Find where the given text appears and provide that cell's center as (X, Y) coordinate. 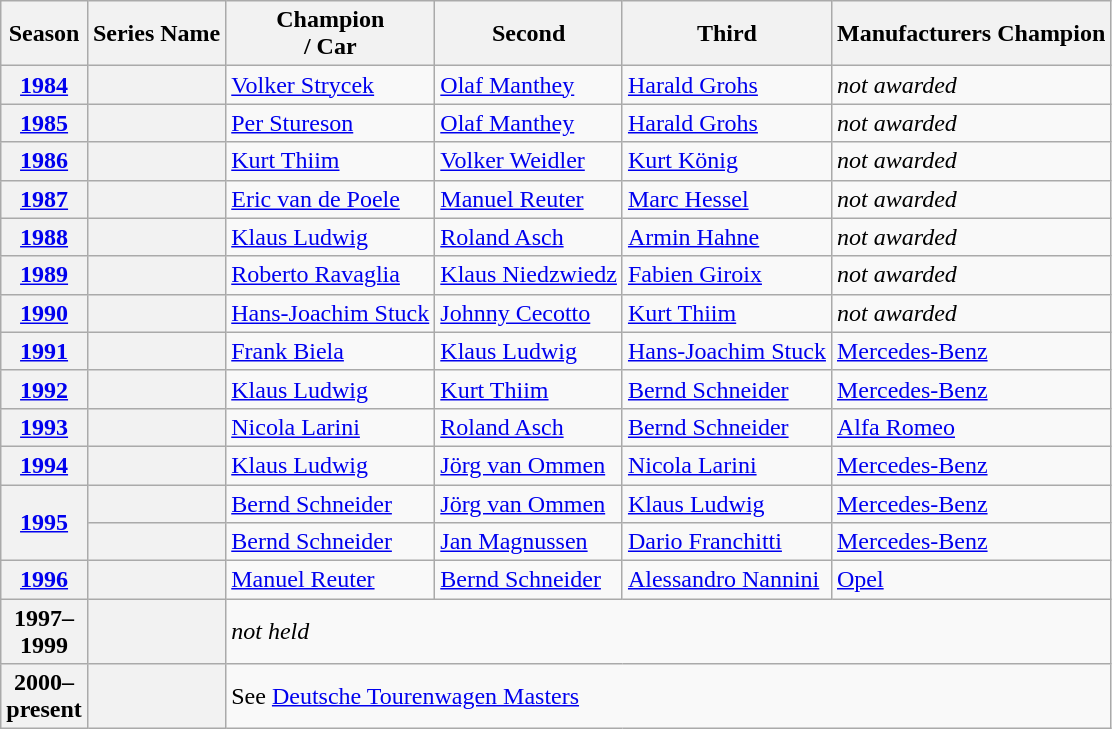
1996 (44, 580)
Marc Hessel (726, 199)
Jan Magnussen (529, 542)
1995 (44, 522)
1994 (44, 465)
Roberto Ravaglia (330, 275)
2000–present (44, 696)
1993 (44, 427)
Klaus Niedzwiedz (529, 275)
Second (529, 34)
1989 (44, 275)
1997–1999 (44, 632)
1987 (44, 199)
1988 (44, 237)
Champion/ Car (330, 34)
Season (44, 34)
1985 (44, 123)
Per Stureson (330, 123)
Third (726, 34)
Dario Franchitti (726, 542)
Volker Weidler (529, 161)
1984 (44, 85)
Alessandro Nannini (726, 580)
Kurt König (726, 161)
Alfa Romeo (970, 427)
Opel (970, 580)
Armin Hahne (726, 237)
Frank Biela (330, 351)
See Deutsche Tourenwagen Masters (668, 696)
Manufacturers Champion (970, 34)
Eric van de Poele (330, 199)
Johnny Cecotto (529, 313)
Series Name (156, 34)
1990 (44, 313)
1986 (44, 161)
Fabien Giroix (726, 275)
1991 (44, 351)
Volker Strycek (330, 85)
1992 (44, 389)
not held (668, 632)
